Extract the (x, y) coordinate from the center of the cell holding the provided text.  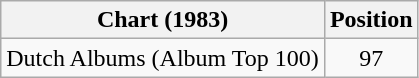
Position (371, 20)
Chart (1983) (163, 20)
Dutch Albums (Album Top 100) (163, 58)
97 (371, 58)
